From the cell containing the given text, extract its center point as [X, Y] coordinate. 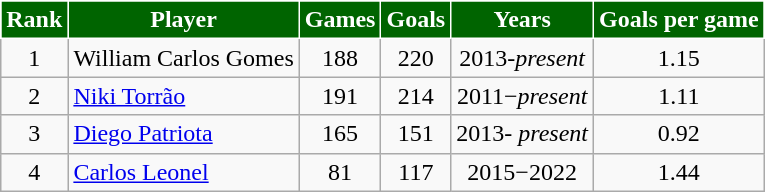
Carlos Leonel [184, 172]
Diego Patriota [184, 134]
151 [416, 134]
2 [34, 96]
William Carlos Gomes [184, 58]
3 [34, 134]
220 [416, 58]
191 [340, 96]
2011−present [522, 96]
165 [340, 134]
4 [34, 172]
1.15 [680, 58]
Goals per game [680, 20]
0.92 [680, 134]
Games [340, 20]
117 [416, 172]
1 [34, 58]
2013-present [522, 58]
2013- present [522, 134]
1.11 [680, 96]
188 [340, 58]
Rank [34, 20]
Niki Torrão [184, 96]
81 [340, 172]
214 [416, 96]
Goals [416, 20]
Years [522, 20]
2015−2022 [522, 172]
1.44 [680, 172]
Player [184, 20]
